From the cell containing the given text, extract its center point as (x, y) coordinate. 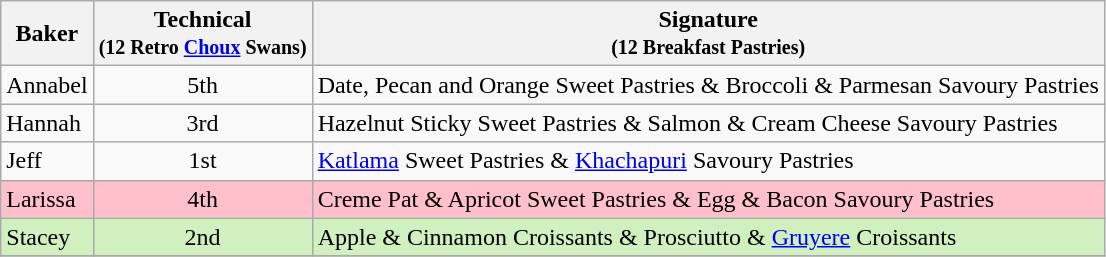
Katlama Sweet Pastries & Khachapuri Savoury Pastries (708, 161)
1st (202, 161)
Signature(12 Breakfast Pastries) (708, 34)
Jeff (47, 161)
4th (202, 199)
Technical(12 Retro Choux Swans) (202, 34)
2nd (202, 237)
Date, Pecan and Orange Sweet Pastries & Broccoli & Parmesan Savoury Pastries (708, 85)
Apple & Cinnamon Croissants & Prosciutto & Gruyere Croissants (708, 237)
Creme Pat & Apricot Sweet Pastries & Egg & Bacon Savoury Pastries (708, 199)
5th (202, 85)
Hannah (47, 123)
Baker (47, 34)
Hazelnut Sticky Sweet Pastries & Salmon & Cream Cheese Savoury Pastries (708, 123)
3rd (202, 123)
Annabel (47, 85)
Larissa (47, 199)
Stacey (47, 237)
